Return (X, Y) of the center of cell containing provided text 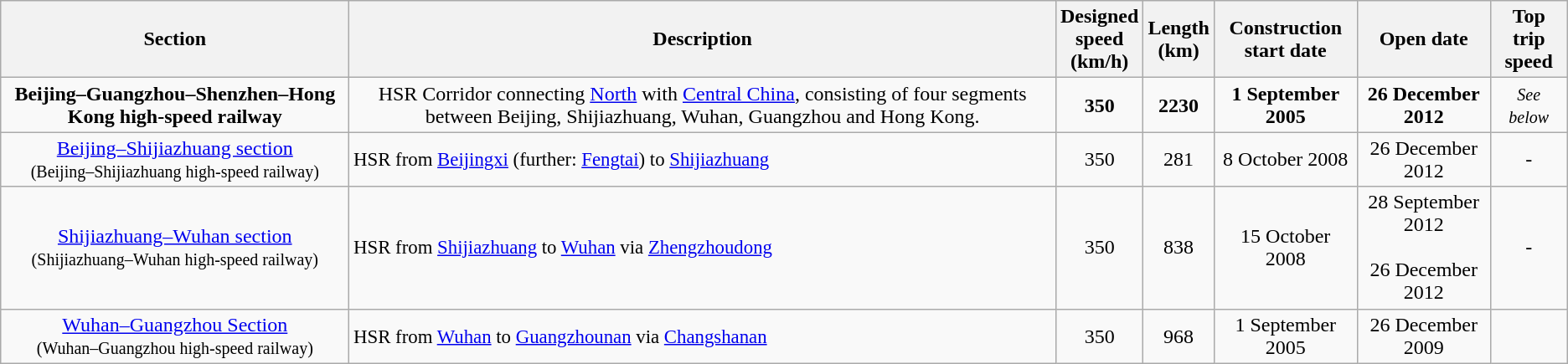
Section (175, 39)
HSR from Shijiazhuang to Wuhan via Zhengzhoudong (703, 248)
Shijiazhuang–Wuhan section(Shijiazhuang–Wuhan high-speed railway) (175, 248)
Designedspeed(km/h) (1099, 39)
Beijing–Shijiazhuang section(Beijing–Shijiazhuang high-speed railway) (175, 159)
Toptrip speed (1529, 39)
Length(km) (1179, 39)
15 October 2008 (1285, 248)
HSR from Wuhan to Guangzhounan via Changshanan (703, 336)
26 December 2009 (1424, 336)
Description (703, 39)
HSR from Beijingxi (further: Fengtai) to Shijiazhuang (703, 159)
8 October 2008 (1285, 159)
HSR Corridor connecting North with Central China, consisting of four segments between Beijing, Shijiazhuang, Wuhan, Guangzhou and Hong Kong. (703, 105)
968 (1179, 336)
838 (1179, 248)
2230 (1179, 105)
Constructionstart date (1285, 39)
281 (1179, 159)
Beijing–Guangzhou–Shenzhen–Hong Kong high-speed railway (175, 105)
Seebelow (1529, 105)
28 September 201226 December 2012 (1424, 248)
Open date (1424, 39)
Wuhan–Guangzhou Section(Wuhan–Guangzhou high-speed railway) (175, 336)
